Scan for the cell matching the given text and deliver its [X, Y] coordinate at center. 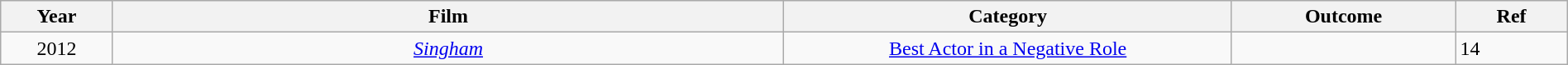
Singham [448, 48]
Best Actor in a Negative Role [1007, 48]
Ref [1512, 17]
Film [448, 17]
Year [56, 17]
Category [1007, 17]
14 [1512, 48]
Outcome [1343, 17]
2012 [56, 48]
